Locate the cell with the specified text and output its (X, Y) center coordinate. 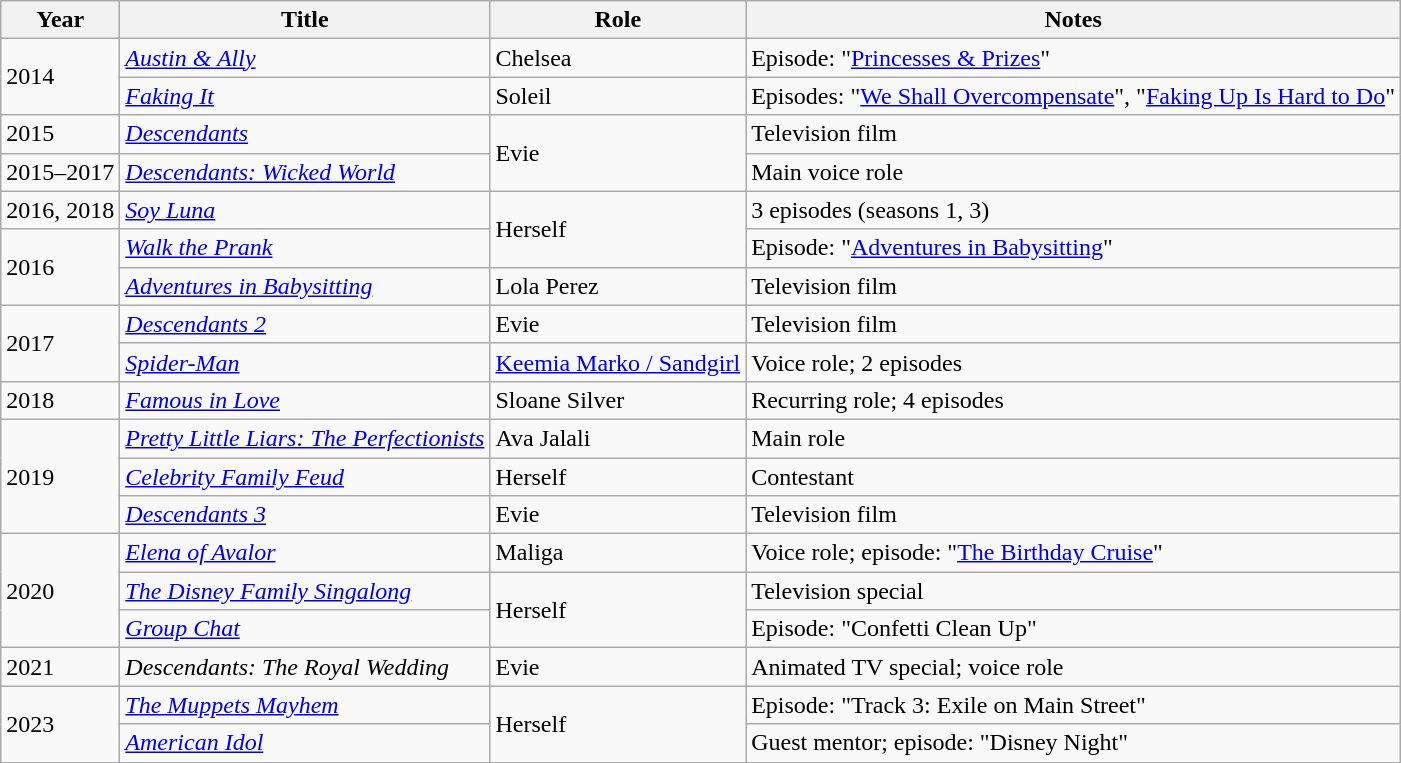
Spider-Man (305, 362)
2021 (60, 667)
Sloane Silver (618, 400)
Television special (1074, 591)
2020 (60, 591)
Year (60, 20)
Pretty Little Liars: The Perfectionists (305, 438)
Group Chat (305, 629)
Main role (1074, 438)
2018 (60, 400)
Famous in Love (305, 400)
Chelsea (618, 58)
2016, 2018 (60, 210)
Adventures in Babysitting (305, 286)
Title (305, 20)
Main voice role (1074, 172)
Ava Jalali (618, 438)
2019 (60, 476)
The Disney Family Singalong (305, 591)
Descendants: The Royal Wedding (305, 667)
Role (618, 20)
Animated TV special; voice role (1074, 667)
2015 (60, 134)
Soleil (618, 96)
Descendants 2 (305, 324)
Descendants 3 (305, 515)
Celebrity Family Feud (305, 477)
2017 (60, 343)
Keemia Marko / Sandgirl (618, 362)
Lola Perez (618, 286)
Notes (1074, 20)
Descendants: Wicked World (305, 172)
Faking It (305, 96)
Episode: "Confetti Clean Up" (1074, 629)
2014 (60, 77)
Maliga (618, 553)
The Muppets Mayhem (305, 705)
Voice role; episode: "The Birthday Cruise" (1074, 553)
Guest mentor; episode: "Disney Night" (1074, 743)
Voice role; 2 episodes (1074, 362)
Contestant (1074, 477)
Elena of Avalor (305, 553)
Episodes: "We Shall Overcompensate", "Faking Up Is Hard to Do" (1074, 96)
Episode: "Princesses & Prizes" (1074, 58)
2016 (60, 267)
2023 (60, 724)
2015–2017 (60, 172)
Walk the Prank (305, 248)
Descendants (305, 134)
Episode: "Track 3: Exile on Main Street" (1074, 705)
3 episodes (seasons 1, 3) (1074, 210)
Soy Luna (305, 210)
Episode: "Adventures in Babysitting" (1074, 248)
American Idol (305, 743)
Austin & Ally (305, 58)
Recurring role; 4 episodes (1074, 400)
